Determine the [X, Y] coordinate at the center of the cell enclosing the given text.  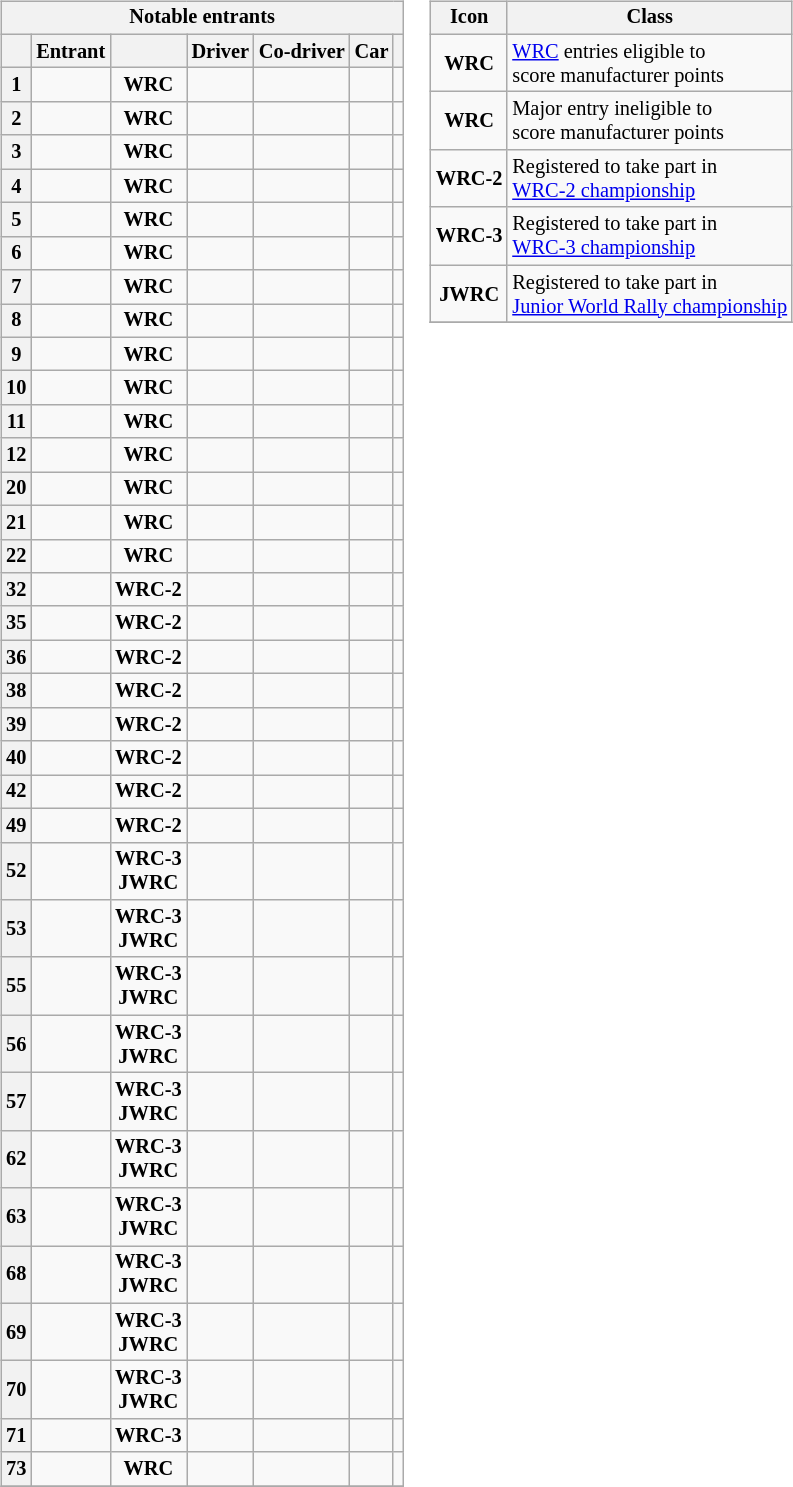
9 [16, 354]
40 [16, 758]
63 [16, 1217]
12 [16, 455]
Driver [220, 51]
4 [16, 186]
21 [16, 522]
5 [16, 220]
Registered to take part inJunior World Rally championship [650, 294]
42 [16, 792]
3 [16, 152]
Co-driver [302, 51]
69 [16, 1332]
22 [16, 556]
20 [16, 489]
55 [16, 986]
49 [16, 825]
Notable entrants [202, 18]
56 [16, 1044]
73 [16, 1469]
53 [16, 929]
62 [16, 1159]
6 [16, 253]
35 [16, 623]
WRC entries eligible toscore manufacturer points [650, 63]
JWRC [469, 294]
10 [16, 388]
Class [650, 18]
Icon [469, 18]
Major entry ineligible toscore manufacturer points [650, 121]
8 [16, 321]
68 [16, 1275]
57 [16, 1102]
32 [16, 590]
36 [16, 657]
Registered to take part inWRC-3 championship [650, 236]
1 [16, 85]
Car [372, 51]
2 [16, 119]
38 [16, 691]
71 [16, 1436]
52 [16, 871]
70 [16, 1390]
7 [16, 287]
11 [16, 422]
39 [16, 724]
Entrant [70, 51]
Registered to take part inWRC-2 championship [650, 179]
